Determine the (x, y) coordinate at the center of the cell enclosing the given text.  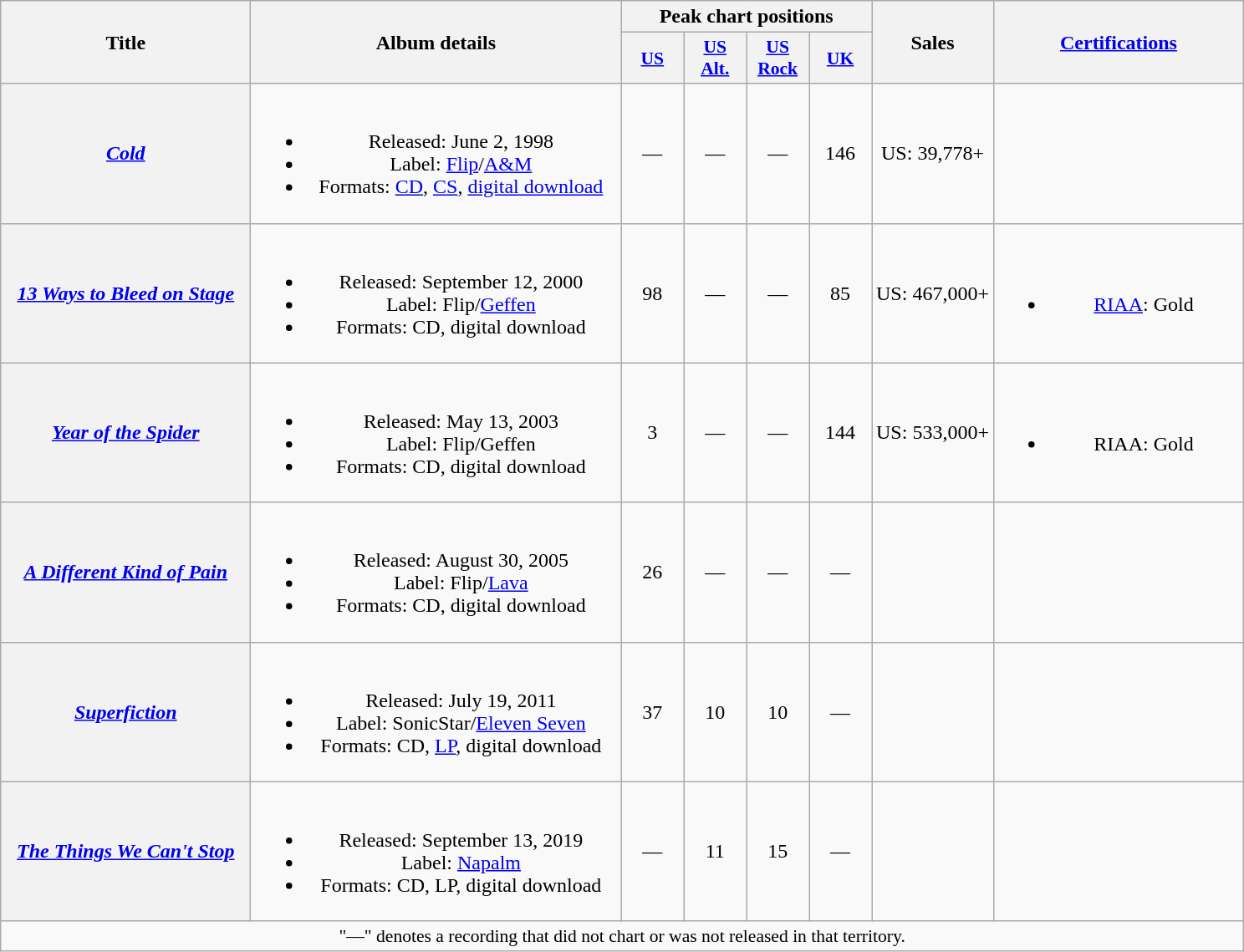
26 (652, 572)
15 (777, 851)
US: 39,778+ (932, 154)
98 (652, 293)
Released: August 30, 2005Label: Flip/LavaFormats: CD, digital download (436, 572)
85 (841, 293)
3 (652, 433)
Cold (125, 154)
Released: May 13, 2003Label: Flip/GeffenFormats: CD, digital download (436, 433)
USRock (777, 59)
Released: September 13, 2019Label: NapalmFormats: CD, LP, digital download (436, 851)
Sales (932, 42)
USAlt. (716, 59)
13 Ways to Bleed on Stage (125, 293)
Year of the Spider (125, 433)
US: 467,000+ (932, 293)
"—" denotes a recording that did not chart or was not released in that territory. (622, 936)
UK (841, 59)
US: 533,000+ (932, 433)
The Things We Can't Stop (125, 851)
Superfiction (125, 712)
Peak chart positions (747, 17)
144 (841, 433)
US (652, 59)
Released: July 19, 2011Label: SonicStar/Eleven SevenFormats: CD, LP, digital download (436, 712)
Released: June 2, 1998Label: Flip/A&MFormats: CD, CS, digital download (436, 154)
146 (841, 154)
11 (716, 851)
Released: September 12, 2000Label: Flip/GeffenFormats: CD, digital download (436, 293)
Certifications (1119, 42)
A Different Kind of Pain (125, 572)
Title (125, 42)
37 (652, 712)
Album details (436, 42)
